Extract the (X, Y) coordinate from the center of the cell holding the provided text.  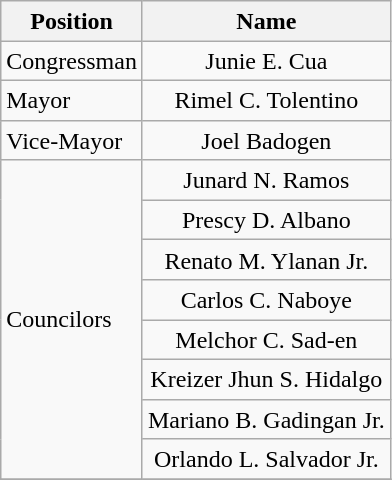
Mayor (72, 100)
Renato M. Ylanan Jr. (266, 260)
Vice-Mayor (72, 140)
Melchor C. Sad-en (266, 340)
Position (72, 21)
Junie E. Cua (266, 61)
Rimel C. Tolentino (266, 100)
Name (266, 21)
Orlando L. Salvador Jr. (266, 459)
Kreizer Jhun S. Hidalgo (266, 379)
Congressman (72, 61)
Junard N. Ramos (266, 180)
Prescy D. Albano (266, 220)
Mariano B. Gadingan Jr. (266, 419)
Carlos C. Naboye (266, 300)
Joel Badogen (266, 140)
Councilors (72, 320)
